Scan for the cell matching the given text and deliver its (X, Y) coordinate at center. 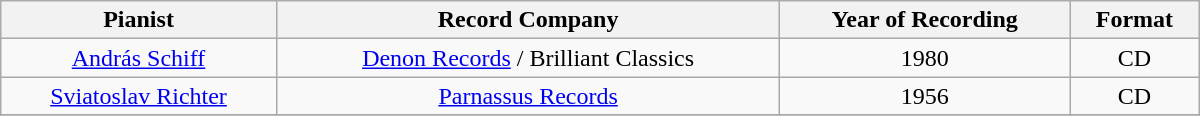
Pianist (139, 20)
Year of Recording (925, 20)
András Schiff (139, 58)
1980 (925, 58)
1956 (925, 96)
Parnassus Records (528, 96)
Sviatoslav Richter (139, 96)
Format (1135, 20)
Record Company (528, 20)
Denon Records / Brilliant Classics (528, 58)
